For the text-containing cell, return its midpoint in (X, Y) coordinate format. 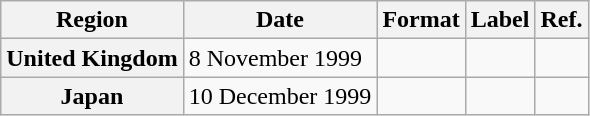
8 November 1999 (280, 58)
10 December 1999 (280, 96)
Label (500, 20)
Region (92, 20)
Date (280, 20)
Format (421, 20)
Ref. (562, 20)
United Kingdom (92, 58)
Japan (92, 96)
